Search for the cell housing the specified text and yield its [x, y] center coordinate. 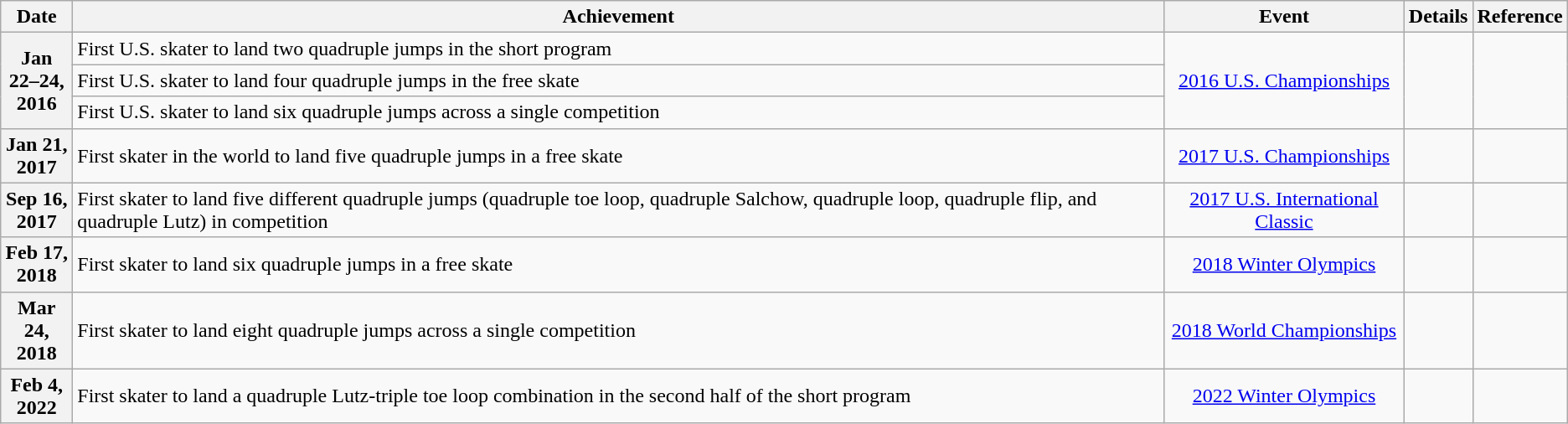
First skater to land six quadruple jumps in a free skate [618, 265]
Jan 21, 2017 [37, 156]
Reference [1519, 17]
Details [1438, 17]
2018 Winter Olympics [1285, 265]
Date [37, 17]
First skater in the world to land five quadruple jumps in a free skate [618, 156]
Sep 16, 2017 [37, 209]
First skater to land a quadruple Lutz-triple toe loop combination in the second half of the short program [618, 396]
Mar 24, 2018 [37, 330]
Event [1285, 17]
First skater to land eight quadruple jumps across a single competition [618, 330]
2017 U.S. International Classic [1285, 209]
Feb 4, 2022 [37, 396]
Feb 17, 2018 [37, 265]
First U.S. skater to land four quadruple jumps in the free skate [618, 80]
2017 U.S. Championships [1285, 156]
First U.S. skater to land six quadruple jumps across a single competition [618, 112]
Achievement [618, 17]
2018 World Championships [1285, 330]
Jan 22–24, 2016 [37, 80]
2016 U.S. Championships [1285, 80]
2022 Winter Olympics [1285, 396]
First U.S. skater to land two quadruple jumps in the short program [618, 49]
